Find where the given text appears and provide that cell's center as [x, y] coordinate. 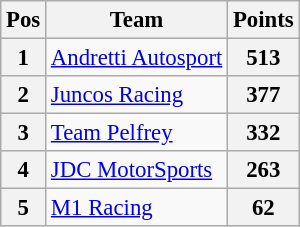
Juncos Racing [137, 95]
Team Pelfrey [137, 133]
JDC MotorSports [137, 170]
Team [137, 20]
332 [264, 133]
3 [24, 133]
Andretti Autosport [137, 58]
5 [24, 208]
263 [264, 170]
2 [24, 95]
513 [264, 58]
4 [24, 170]
Points [264, 20]
62 [264, 208]
M1 Racing [137, 208]
Pos [24, 20]
377 [264, 95]
1 [24, 58]
